Scan for the cell matching the given text and deliver its (X, Y) coordinate at center. 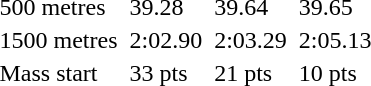
2:02.90 (166, 40)
2:03.29 (251, 40)
